Pinpoint the cell where the given text exists, returning its (x, y) midpoint coordinate. 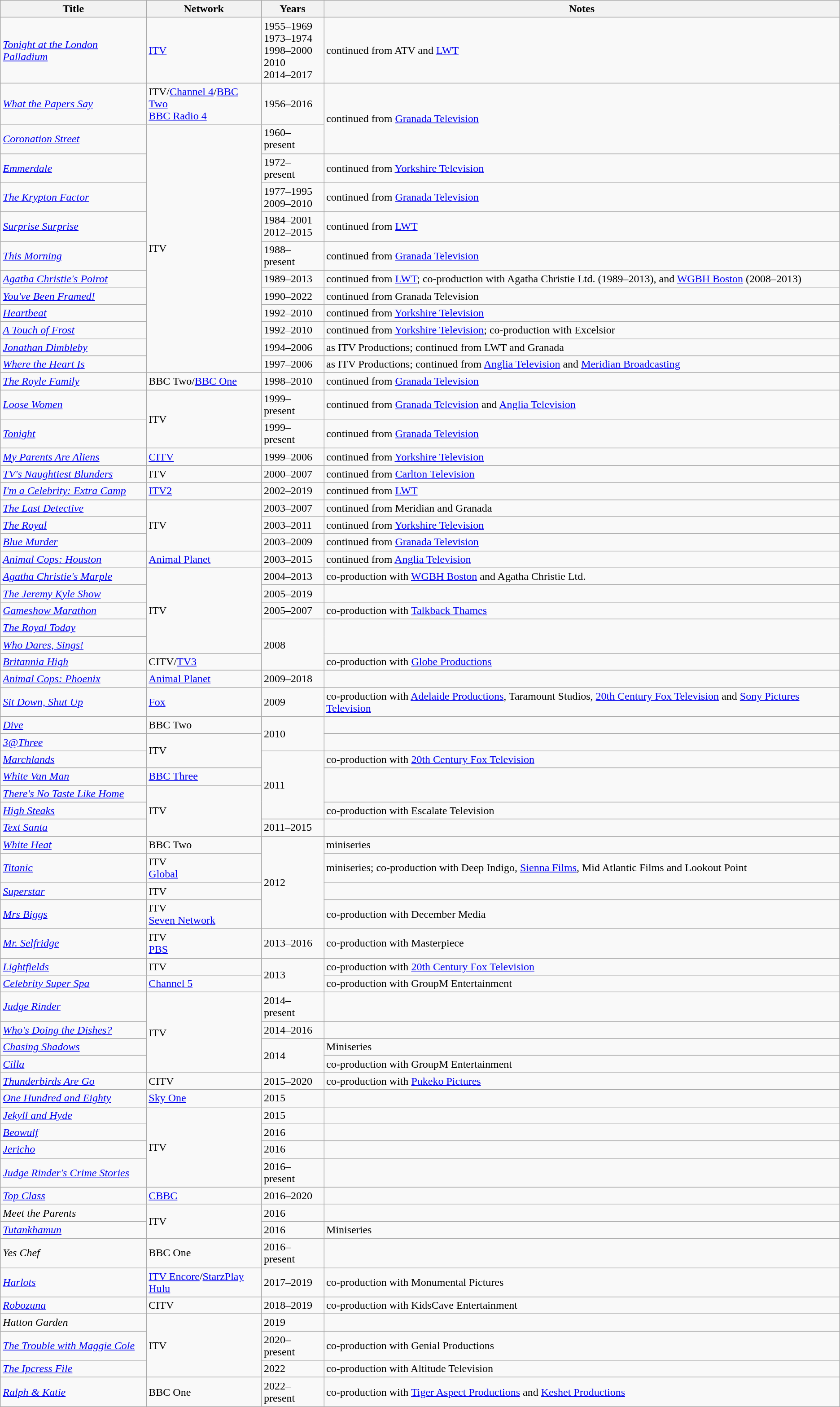
BBC Three (204, 776)
co-production with Monumental Pictures (582, 1282)
2014–2016 (293, 1030)
Celebrity Super Spa (74, 984)
continued from Carlton Television (582, 474)
co-production with Talkback Thames (582, 610)
co-production with Altitude Television (582, 1369)
Hatton Garden (74, 1323)
co-production with Tiger Aspect Productions and Keshet Productions (582, 1392)
1999–2006 (293, 457)
Surprise Surprise (74, 226)
co-production with KidsCave Entertainment (582, 1306)
Heartbeat (74, 313)
continued from Meridian and Granada (582, 508)
The Trouble with Maggie Cole (74, 1346)
2005–2007 (293, 610)
The Royle Family (74, 381)
ITV Encore/StarzPlayHulu (204, 1282)
co-production with Escalate Television (582, 811)
2014 (293, 1056)
The Royal Today (74, 627)
2011–2015 (293, 828)
The Krypton Factor (74, 197)
Judge Rinder (74, 1007)
1977–19952009–2010 (293, 197)
Fox (204, 702)
2022–present (293, 1392)
Sky One (204, 1098)
Ralph & Katie (74, 1392)
2003–2011 (293, 525)
Years (293, 9)
Britannia High (74, 662)
1998–2010 (293, 381)
2018–2019 (293, 1306)
continued from LWT; co-production with Agatha Christie Ltd. (1989–2013), and WGBH Boston (2008–2013) (582, 279)
Top Class (74, 1196)
Coronation Street (74, 139)
2010 (293, 734)
BBC Two/BBC One (204, 381)
Yes Chef (74, 1253)
Harlots (74, 1282)
continued from Granada Television and Anglia Television (582, 405)
Marchlands (74, 759)
2004–2013 (293, 576)
Loose Women (74, 405)
Jericho (74, 1149)
The Royal (74, 525)
2003–2009 (293, 542)
miniseries (582, 845)
Where the Heart Is (74, 364)
co-production with December Media (582, 914)
1997–2006 (293, 364)
2011 (293, 785)
Meet the Parents (74, 1213)
continued from ATV and LWT (582, 50)
as ITV Productions; continued from LWT and Granada (582, 347)
Agatha Christie's Marple (74, 576)
Notes (582, 9)
co-production with WGBH Boston and Agatha Christie Ltd. (582, 576)
Titanic (74, 868)
Tonight (74, 434)
A Touch of Frost (74, 330)
Beowulf (74, 1132)
You've Been Framed! (74, 296)
2012 (293, 882)
ITV2 (204, 491)
Channel 5 (204, 984)
1990–2022 (293, 296)
as ITV Productions; continued from Anglia Television and Meridian Broadcasting (582, 364)
Lightfields (74, 966)
1989–2013 (293, 279)
Robozuna (74, 1306)
Chasing Shadows (74, 1047)
2003–2007 (293, 508)
Cilla (74, 1064)
2013–2016 (293, 943)
2003–2015 (293, 559)
ITVSeven Network (204, 914)
There's No Taste Like Home (74, 793)
continued from Anglia Television (582, 559)
3@Three (74, 742)
miniseries; co-production with Deep Indigo, Sienna Films, Mid Atlantic Films and Lookout Point (582, 868)
2008 (293, 644)
The Ipcress File (74, 1369)
Tonight at the London Palladium (74, 50)
1956–2016 (293, 104)
High Steaks (74, 811)
Judge Rinder's Crime Stories (74, 1172)
Emmerdale (74, 168)
2013 (293, 975)
Title (74, 9)
1972–present (293, 168)
White Van Man (74, 776)
Superstar (74, 891)
My Parents Are Aliens (74, 457)
Who Dares, Sings! (74, 645)
2022 (293, 1369)
2005–2019 (293, 593)
Agatha Christie's Poirot (74, 279)
ITVGlobal (204, 868)
The Jeremy Kyle Show (74, 593)
The Last Detective (74, 508)
One Hundred and Eighty (74, 1098)
Jonathan Dimbleby (74, 347)
continued from Yorkshire Television; co-production with Excelsior (582, 330)
Dive (74, 725)
2009–2018 (293, 679)
CBBC (204, 1196)
Mr. Selfridge (74, 943)
co-production with Adelaide Productions, Taramount Studios, 20th Century Fox Television and Sony Pictures Television (582, 702)
1984–20012012–2015 (293, 226)
2019 (293, 1323)
CITV/TV3 (204, 662)
Thunderbirds Are Go (74, 1081)
co-production with Globe Productions (582, 662)
2016–2020 (293, 1196)
White Heat (74, 845)
Animal Cops: Houston (74, 559)
Mrs Biggs (74, 914)
1960–present (293, 139)
This Morning (74, 256)
2015–2020 (293, 1081)
co-production with Genial Productions (582, 1346)
Jekyll and Hyde (74, 1115)
Animal Cops: Phoenix (74, 679)
I'm a Celebrity: Extra Camp (74, 491)
co-production with Masterpiece (582, 943)
2014–present (293, 1007)
Gameshow Marathon (74, 610)
ITV/Channel 4/BBC TwoBBC Radio 4 (204, 104)
Sit Down, Shut Up (74, 702)
ITVPBS (204, 943)
Network (204, 9)
Blue Murder (74, 542)
Who's Doing the Dishes? (74, 1030)
Tutankhamun (74, 1230)
2000–2007 (293, 474)
2017–2019 (293, 1282)
What the Papers Say (74, 104)
2009 (293, 702)
co-production with Pukeko Pictures (582, 1081)
TV's Naughtiest Blunders (74, 474)
1988–present (293, 256)
2002–2019 (293, 491)
2020–present (293, 1346)
1994–2006 (293, 347)
1955–19691973–19741998–200020102014–2017 (293, 50)
Text Santa (74, 828)
